Scan for the cell matching the given text and deliver its (x, y) coordinate at center. 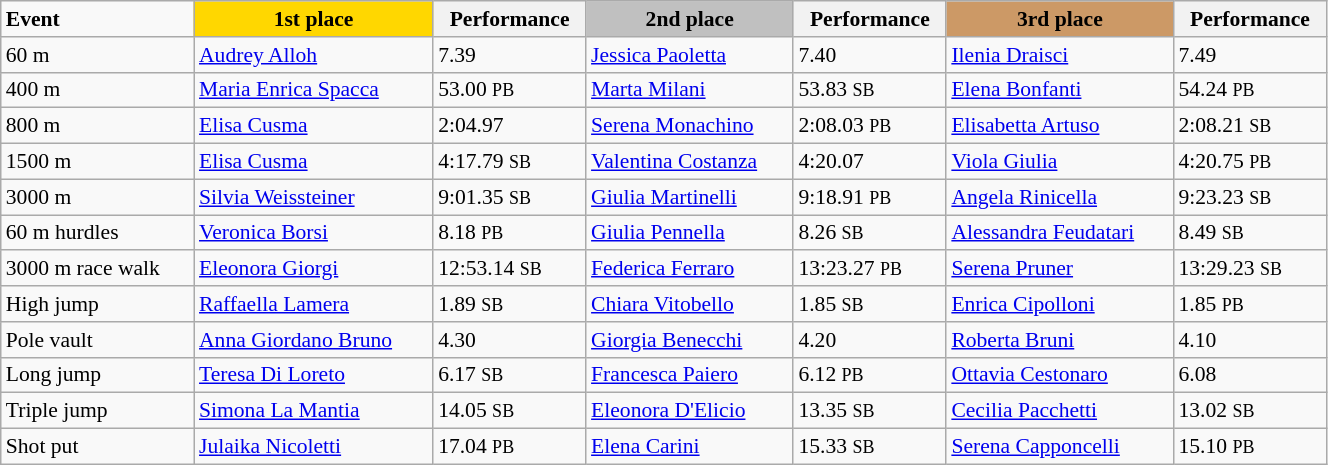
9:18.91 PB (870, 197)
1.85 PB (1250, 304)
Long jump (98, 375)
Giorgia Benecchi (690, 340)
Roberta Bruni (1060, 340)
Ilenia Draisci (1060, 55)
8.49 SB (1250, 233)
1.89 SB (510, 304)
1st place (314, 19)
60 m hurdles (98, 233)
2:04.97 (510, 126)
3rd place (1060, 19)
Serena Pruner (1060, 269)
7.39 (510, 55)
Julaika Nicoletti (314, 447)
53.00 PB (510, 90)
3000 m (98, 197)
Triple jump (98, 411)
Silvia Weissteiner (314, 197)
13.35 SB (870, 411)
54.24 PB (1250, 90)
Shot put (98, 447)
Elisabetta Artuso (1060, 126)
2:08.21 SB (1250, 126)
Eleonora D'Elicio (690, 411)
400 m (98, 90)
6.12 PB (870, 375)
4:17.79 SB (510, 162)
Jessica Paoletta (690, 55)
1500 m (98, 162)
Chiara Vitobello (690, 304)
Alessandra Feudatari (1060, 233)
8.18 PB (510, 233)
7.49 (1250, 55)
9:01.35 SB (510, 197)
9:23.23 SB (1250, 197)
60 m (98, 55)
4.20 (870, 340)
Serena Monachino (690, 126)
Elena Carini (690, 447)
6.17 SB (510, 375)
Giulia Martinelli (690, 197)
4.30 (510, 340)
High jump (98, 304)
Elena Bonfanti (1060, 90)
53.83 SB (870, 90)
Pole vault (98, 340)
Audrey Alloh (314, 55)
17.04 PB (510, 447)
Raffaella Lamera (314, 304)
1.85 SB (870, 304)
Cecilia Pacchetti (1060, 411)
800 m (98, 126)
13:29.23 SB (1250, 269)
13.02 SB (1250, 411)
3000 m race walk (98, 269)
6.08 (1250, 375)
Marta Milani (690, 90)
13:23.27 PB (870, 269)
Serena Capponcelli (1060, 447)
2:08.03 PB (870, 126)
Giulia Pennella (690, 233)
4:20.07 (870, 162)
Simona La Mantia (314, 411)
Francesca Paiero (690, 375)
Event (98, 19)
14.05 SB (510, 411)
Veronica Borsi (314, 233)
Valentina Costanza (690, 162)
15.10 PB (1250, 447)
Angela Rinicella (1060, 197)
Maria Enrica Spacca (314, 90)
4.10 (1250, 340)
12:53.14 SB (510, 269)
Enrica Cipolloni (1060, 304)
Federica Ferraro (690, 269)
Viola Giulia (1060, 162)
Ottavia Cestonaro (1060, 375)
Anna Giordano Bruno (314, 340)
15.33 SB (870, 447)
7.40 (870, 55)
Eleonora Giorgi (314, 269)
Teresa Di Loreto (314, 375)
8.26 SB (870, 233)
2nd place (690, 19)
4:20.75 PB (1250, 162)
